Search for the cell housing the specified text and yield its [X, Y] center coordinate. 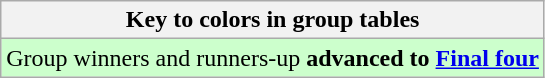
Group winners and runners-up advanced to Final four [273, 58]
Key to colors in group tables [273, 20]
